Determine the [x, y] coordinate at the center of the cell enclosing the given text.  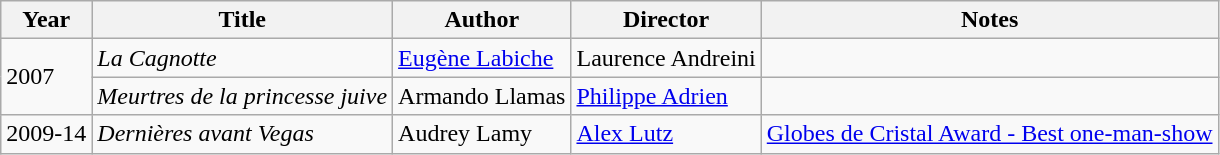
Dernières avant Vegas [242, 134]
Author [482, 20]
Meurtres de la princesse juive [242, 96]
Director [666, 20]
Philippe Adrien [666, 96]
Eugène Labiche [482, 58]
Audrey Lamy [482, 134]
2007 [46, 77]
Alex Lutz [666, 134]
Notes [990, 20]
Year [46, 20]
2009-14 [46, 134]
Globes de Cristal Award - Best one-man-show [990, 134]
La Cagnotte [242, 58]
Laurence Andreini [666, 58]
Armando Llamas [482, 96]
Title [242, 20]
